Scan for the cell matching the given text and deliver its [x, y] coordinate at center. 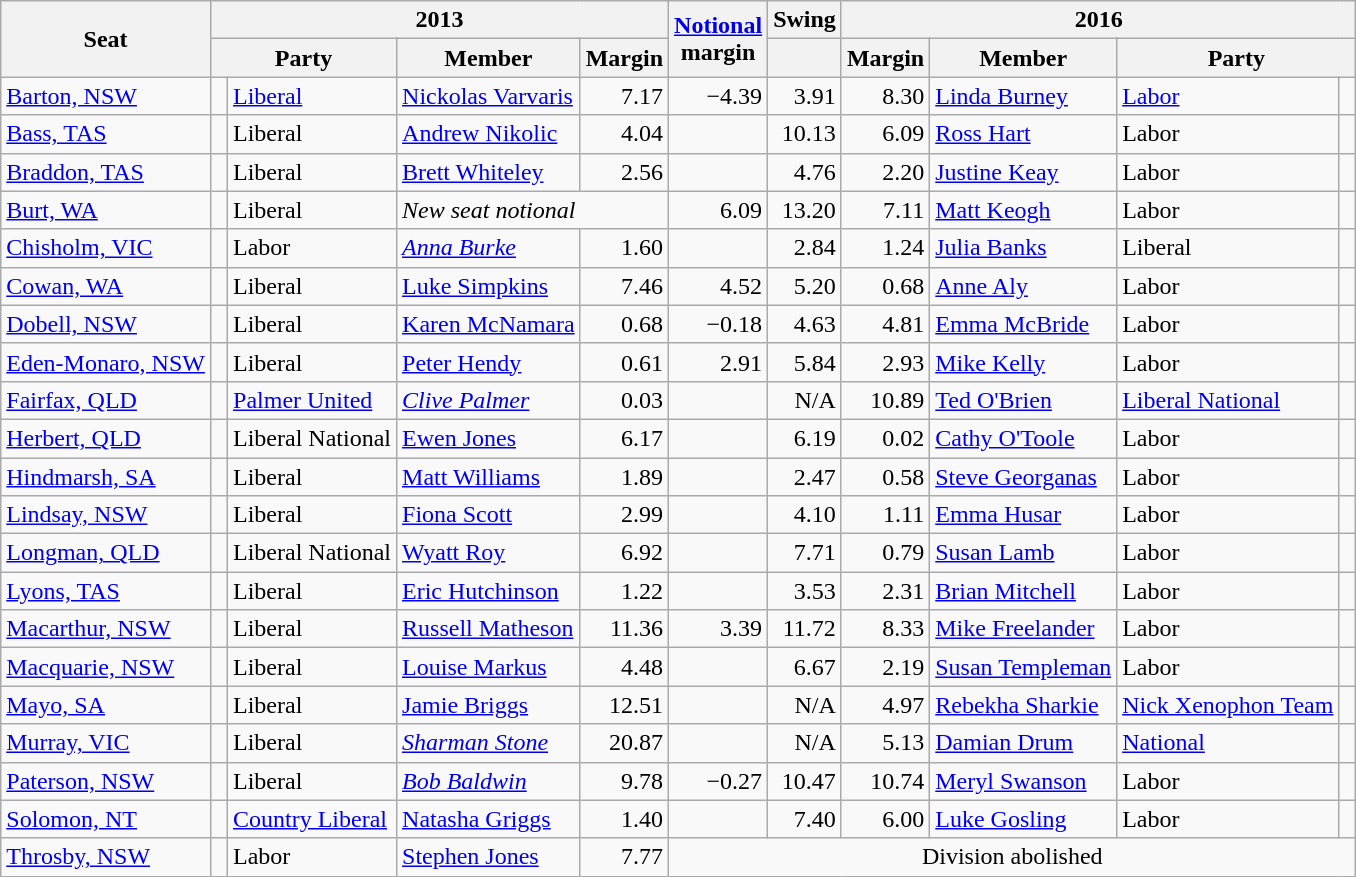
0.58 [885, 477]
Lyons, TAS [106, 591]
2.91 [718, 362]
Nick Xenophon Team [1228, 705]
2.93 [885, 362]
1.40 [624, 819]
7.71 [805, 553]
Country Liberal [312, 819]
Peter Hendy [489, 362]
Luke Simpkins [489, 286]
Hindmarsh, SA [106, 477]
2013 [439, 20]
Rebekha Sharkie [1024, 705]
Herbert, QLD [106, 438]
Bob Baldwin [489, 781]
3.39 [718, 629]
2.31 [885, 591]
Seat [106, 39]
7.11 [885, 210]
Sharman Stone [489, 743]
1.60 [624, 248]
6.19 [805, 438]
7.77 [624, 857]
Cathy O'Toole [1024, 438]
0.02 [885, 438]
Emma Husar [1024, 515]
Jamie Briggs [489, 705]
Anna Burke [489, 248]
Dobell, NSW [106, 324]
Ted O'Brien [1024, 400]
Brian Mitchell [1024, 591]
Lindsay, NSW [106, 515]
Natasha Griggs [489, 819]
Anne Aly [1024, 286]
Matt Keogh [1024, 210]
2.19 [885, 667]
5.13 [885, 743]
0.61 [624, 362]
6.00 [885, 819]
4.81 [885, 324]
7.46 [624, 286]
2016 [1098, 20]
2.20 [885, 172]
3.91 [805, 96]
Mike Freelander [1024, 629]
Fairfax, QLD [106, 400]
Susan Templeman [1024, 667]
Solomon, NT [106, 819]
4.52 [718, 286]
Louise Markus [489, 667]
Nickolas Varvaris [489, 96]
Emma McBride [1024, 324]
4.10 [805, 515]
2.47 [805, 477]
Division abolished [1012, 857]
6.17 [624, 438]
−4.39 [718, 96]
Notionalmargin [718, 39]
Macquarie, NSW [106, 667]
13.20 [805, 210]
Wyatt Roy [489, 553]
4.97 [885, 705]
Braddon, TAS [106, 172]
8.30 [885, 96]
Linda Burney [1024, 96]
11.36 [624, 629]
6.92 [624, 553]
Karen McNamara [489, 324]
−0.27 [718, 781]
Justine Keay [1024, 172]
Julia Banks [1024, 248]
20.87 [624, 743]
Swing [805, 20]
1.11 [885, 515]
Mike Kelly [1024, 362]
0.03 [624, 400]
Eric Hutchinson [489, 591]
Chisholm, VIC [106, 248]
Murray, VIC [106, 743]
Paterson, NSW [106, 781]
−0.18 [718, 324]
Russell Matheson [489, 629]
Eden-Monaro, NSW [106, 362]
3.53 [805, 591]
Andrew Nikolic [489, 134]
12.51 [624, 705]
0.79 [885, 553]
4.63 [805, 324]
1.24 [885, 248]
Bass, TAS [106, 134]
Matt Williams [489, 477]
Longman, QLD [106, 553]
10.74 [885, 781]
Mayo, SA [106, 705]
Damian Drum [1024, 743]
Stephen Jones [489, 857]
Palmer United [312, 400]
Luke Gosling [1024, 819]
5.84 [805, 362]
Brett Whiteley [489, 172]
10.47 [805, 781]
Macarthur, NSW [106, 629]
10.13 [805, 134]
7.17 [624, 96]
Throsby, NSW [106, 857]
6.67 [805, 667]
Susan Lamb [1024, 553]
Burt, WA [106, 210]
Cowan, WA [106, 286]
4.76 [805, 172]
New seat notional [533, 210]
1.22 [624, 591]
5.20 [805, 286]
2.99 [624, 515]
Ross Hart [1024, 134]
4.04 [624, 134]
8.33 [885, 629]
9.78 [624, 781]
Ewen Jones [489, 438]
4.48 [624, 667]
7.40 [805, 819]
1.89 [624, 477]
Fiona Scott [489, 515]
2.56 [624, 172]
Meryl Swanson [1024, 781]
Clive Palmer [489, 400]
National [1228, 743]
2.84 [805, 248]
Steve Georganas [1024, 477]
10.89 [885, 400]
Barton, NSW [106, 96]
11.72 [805, 629]
